Identify which cell holds the provided text, then report its (x, y) central coordinate. 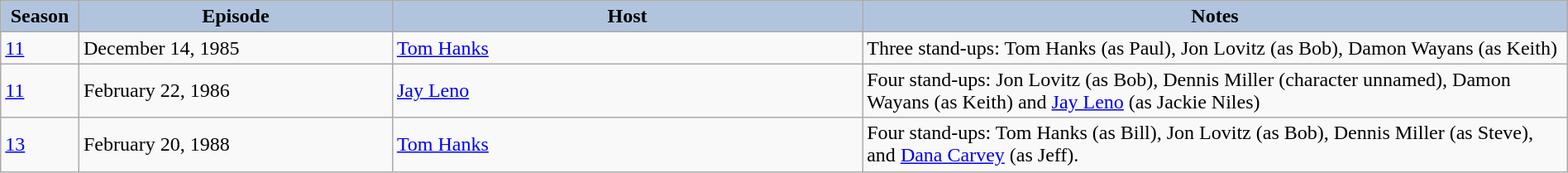
Three stand-ups: Tom Hanks (as Paul), Jon Lovitz (as Bob), Damon Wayans (as Keith) (1216, 48)
Jay Leno (627, 91)
Notes (1216, 17)
13 (40, 144)
Host (627, 17)
Episode (235, 17)
Season (40, 17)
Four stand-ups: Tom Hanks (as Bill), Jon Lovitz (as Bob), Dennis Miller (as Steve), and Dana Carvey (as Jeff). (1216, 144)
February 22, 1986 (235, 91)
December 14, 1985 (235, 48)
February 20, 1988 (235, 144)
Four stand-ups: Jon Lovitz (as Bob), Dennis Miller (character unnamed), Damon Wayans (as Keith) and Jay Leno (as Jackie Niles) (1216, 91)
